For the text-containing cell, return its midpoint in [x, y] coordinate format. 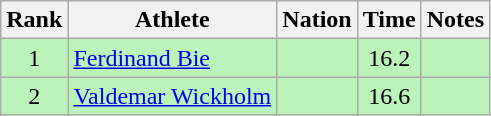
16.6 [389, 96]
Notes [455, 20]
Rank [34, 20]
Valdemar Wickholm [172, 96]
Ferdinand Bie [172, 58]
Time [389, 20]
1 [34, 58]
16.2 [389, 58]
Athlete [172, 20]
Nation [317, 20]
2 [34, 96]
